Provide the [X, Y] coordinate of the cell's center where the given text is located.  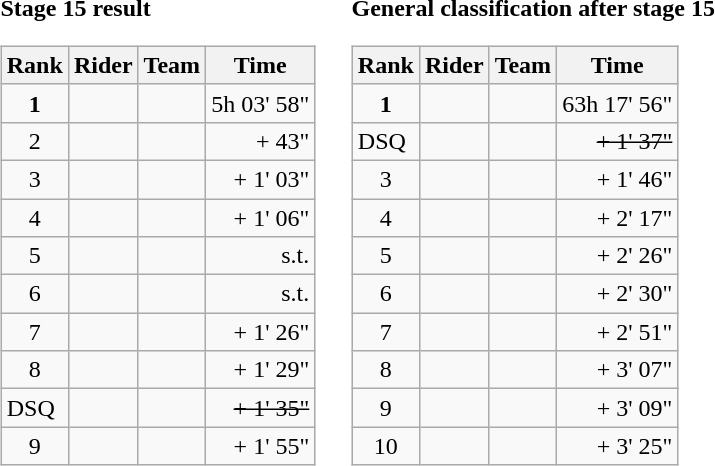
+ 1' 46" [618, 179]
10 [386, 446]
+ 2' 26" [618, 256]
+ 2' 51" [618, 332]
5h 03' 58" [260, 103]
+ 1' 55" [260, 446]
63h 17' 56" [618, 103]
+ 3' 09" [618, 408]
+ 2' 30" [618, 294]
+ 43" [260, 141]
+ 3' 25" [618, 446]
+ 1' 06" [260, 217]
+ 1' 37" [618, 141]
+ 1' 03" [260, 179]
+ 3' 07" [618, 370]
+ 1' 26" [260, 332]
2 [34, 141]
+ 2' 17" [618, 217]
+ 1' 29" [260, 370]
+ 1' 35" [260, 408]
